Extract the [X, Y] coordinate from the center of the cell holding the provided text.  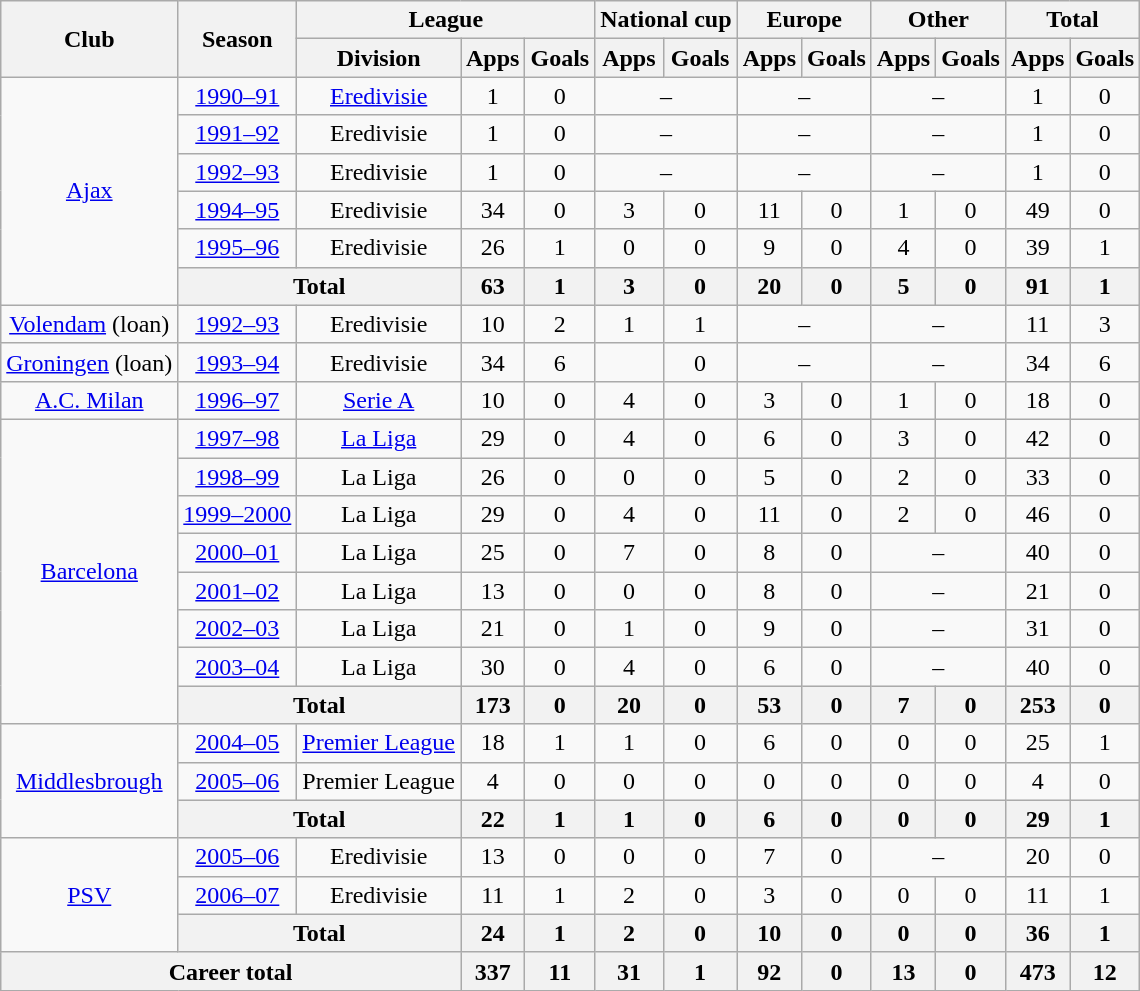
Career total [231, 971]
12 [1105, 971]
1995–96 [238, 248]
2006–07 [238, 895]
24 [492, 933]
22 [492, 819]
1997–98 [238, 438]
46 [1037, 515]
63 [492, 286]
Club [90, 39]
92 [769, 971]
Division [379, 58]
1991–92 [238, 134]
30 [492, 667]
Ajax [90, 191]
42 [1037, 438]
PSV [90, 895]
33 [1037, 477]
253 [1037, 705]
53 [769, 705]
Groningen (loan) [90, 362]
2000–01 [238, 553]
1993–94 [238, 362]
League [446, 20]
Season [238, 39]
Serie A [379, 400]
1999–2000 [238, 515]
National cup [666, 20]
Europe [804, 20]
2003–04 [238, 667]
2002–03 [238, 629]
49 [1037, 210]
Other [938, 20]
39 [1037, 248]
Middlesbrough [90, 781]
2004–05 [238, 743]
1998–99 [238, 477]
Volendam (loan) [90, 324]
337 [492, 971]
173 [492, 705]
Barcelona [90, 571]
1990–91 [238, 96]
1994–95 [238, 210]
2001–02 [238, 591]
A.C. Milan [90, 400]
1996–97 [238, 400]
91 [1037, 286]
473 [1037, 971]
36 [1037, 933]
